Return (X, Y) of the center of cell containing provided text 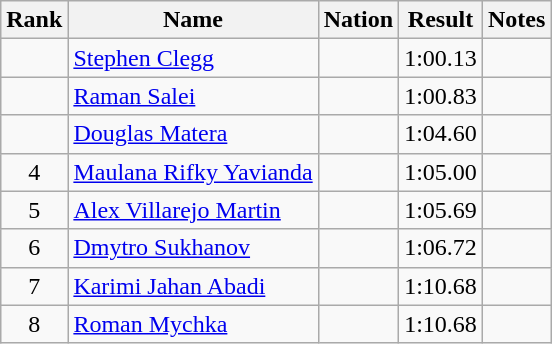
Nation (358, 20)
5 (34, 210)
Dmytro Sukhanov (193, 248)
1:00.13 (441, 58)
1:05.69 (441, 210)
Stephen Clegg (193, 58)
Roman Mychka (193, 324)
Notes (516, 20)
Name (193, 20)
7 (34, 286)
1:06.72 (441, 248)
8 (34, 324)
Alex Villarejo Martin (193, 210)
6 (34, 248)
Karimi Jahan Abadi (193, 286)
Rank (34, 20)
Result (441, 20)
Douglas Matera (193, 134)
Maulana Rifky Yavianda (193, 172)
1:04.60 (441, 134)
4 (34, 172)
1:05.00 (441, 172)
1:00.83 (441, 96)
Raman Salei (193, 96)
